Pinpoint the cell where the given text exists, returning its [x, y] midpoint coordinate. 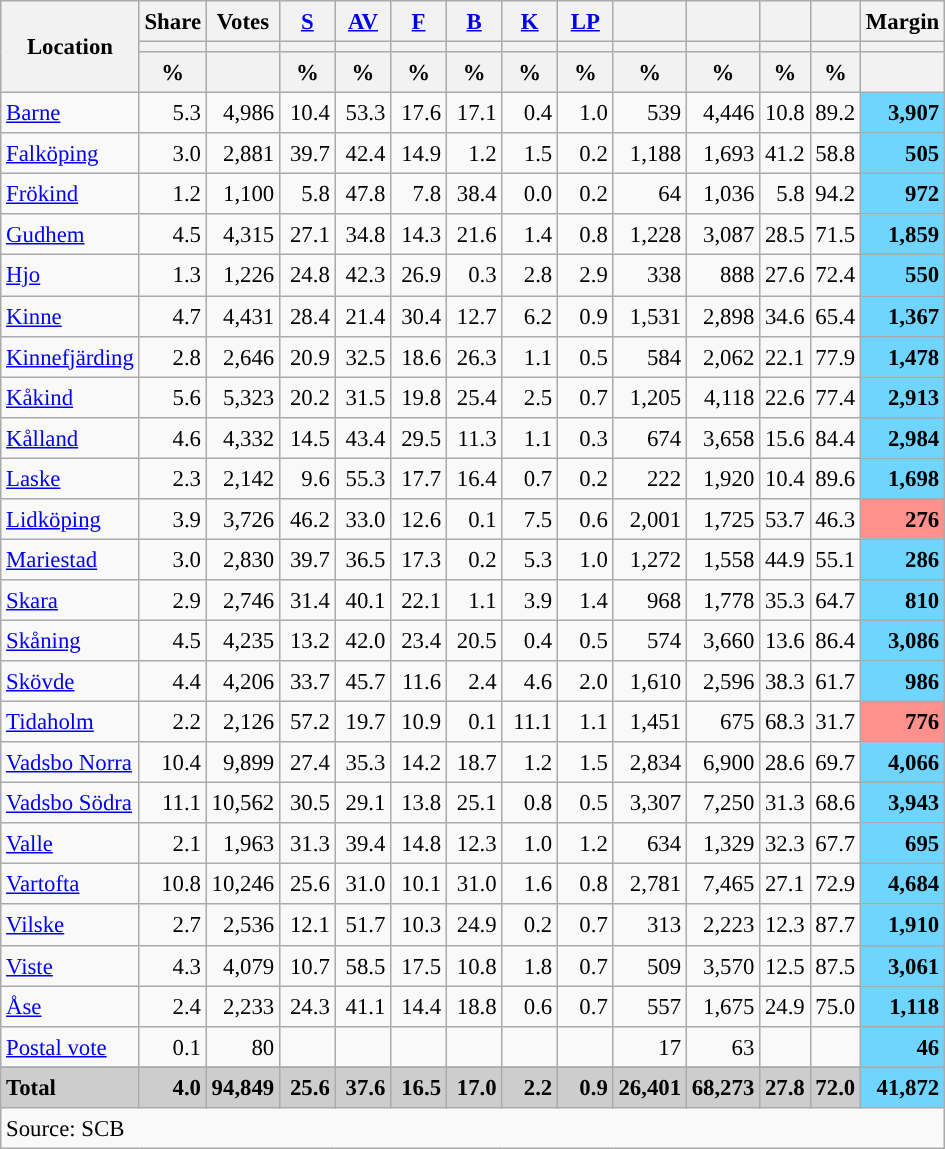
26,401 [650, 1088]
1,228 [650, 234]
Gudhem [70, 234]
1,778 [722, 600]
32.5 [363, 356]
71.5 [835, 234]
986 [903, 682]
75.0 [835, 1006]
1,226 [242, 276]
7.5 [530, 520]
286 [903, 560]
1,118 [903, 1006]
2.1 [172, 844]
14.9 [419, 154]
38.3 [785, 682]
9.6 [308, 478]
3,307 [650, 804]
2,984 [903, 438]
2.5 [530, 398]
3,570 [722, 966]
1,205 [650, 398]
21.6 [474, 234]
17.0 [474, 1088]
Votes [242, 22]
Vilske [70, 926]
338 [650, 276]
31.7 [835, 722]
31.4 [308, 600]
20.9 [308, 356]
1.6 [530, 884]
810 [903, 600]
11.3 [474, 438]
4,206 [242, 682]
40.1 [363, 600]
10.9 [419, 722]
Falköping [70, 154]
42.3 [363, 276]
4,986 [242, 114]
42.0 [363, 640]
10.7 [308, 966]
Postal vote [70, 1046]
505 [903, 154]
4,446 [722, 114]
S [308, 22]
3,087 [722, 234]
968 [650, 600]
30.5 [308, 804]
36.5 [363, 560]
18.8 [474, 1006]
1,725 [722, 520]
19.8 [419, 398]
F [419, 22]
Vadsbo Norra [70, 762]
55.1 [835, 560]
44.9 [785, 560]
45.7 [363, 682]
43.4 [363, 438]
46.3 [835, 520]
28.4 [308, 316]
14.8 [419, 844]
3,907 [903, 114]
15.6 [785, 438]
17 [650, 1046]
4,684 [903, 884]
12.7 [474, 316]
3,726 [242, 520]
46.2 [308, 520]
Share [172, 22]
12.5 [785, 966]
1,478 [903, 356]
509 [650, 966]
K [530, 22]
Vartofta [70, 884]
38.4 [474, 194]
10.1 [419, 884]
Viste [70, 966]
30.4 [419, 316]
2,746 [242, 600]
13.6 [785, 640]
42.4 [363, 154]
27.8 [785, 1088]
9,899 [242, 762]
67.7 [835, 844]
72.4 [835, 276]
65.4 [835, 316]
23.4 [419, 640]
16.5 [419, 1088]
41,872 [903, 1088]
4,066 [903, 762]
1,188 [650, 154]
1,036 [722, 194]
Lidköping [70, 520]
77.4 [835, 398]
776 [903, 722]
584 [650, 356]
80 [242, 1046]
20.2 [308, 398]
2.3 [172, 478]
29.1 [363, 804]
32.3 [785, 844]
24.8 [308, 276]
2,898 [722, 316]
94.2 [835, 194]
4,079 [242, 966]
Kåkind [70, 398]
2,536 [242, 926]
Skövde [70, 682]
1,693 [722, 154]
Kinne [70, 316]
77.9 [835, 356]
4,315 [242, 234]
25.1 [474, 804]
AV [363, 22]
6,900 [722, 762]
3,658 [722, 438]
Margin [903, 22]
58.8 [835, 154]
26.9 [419, 276]
41.1 [363, 1006]
37.6 [363, 1088]
18.6 [419, 356]
634 [650, 844]
28.6 [785, 762]
10.3 [419, 926]
2,062 [722, 356]
B [474, 22]
21.4 [363, 316]
11.6 [419, 682]
1,531 [650, 316]
5,323 [242, 398]
17.7 [419, 478]
12.1 [308, 926]
24.3 [308, 1006]
28.5 [785, 234]
18.7 [474, 762]
695 [903, 844]
1,920 [722, 478]
68.6 [835, 804]
5.6 [172, 398]
55.3 [363, 478]
17.6 [419, 114]
1,675 [722, 1006]
41.2 [785, 154]
Hjo [70, 276]
2,126 [242, 722]
4,431 [242, 316]
Vadsbo Södra [70, 804]
2,223 [722, 926]
4.3 [172, 966]
Skara [70, 600]
Location [70, 47]
17.3 [419, 560]
27.4 [308, 762]
53.3 [363, 114]
674 [650, 438]
63 [722, 1046]
4.7 [172, 316]
972 [903, 194]
4.4 [172, 682]
89.6 [835, 478]
3,660 [722, 640]
7,465 [722, 884]
17.1 [474, 114]
1,963 [242, 844]
Frökind [70, 194]
2.0 [586, 682]
26.3 [474, 356]
2,001 [650, 520]
3,061 [903, 966]
4,118 [722, 398]
61.7 [835, 682]
64 [650, 194]
4,235 [242, 640]
1,698 [903, 478]
4.0 [172, 1088]
2,646 [242, 356]
550 [903, 276]
Valle [70, 844]
1,558 [722, 560]
Total [70, 1088]
LP [586, 22]
1.3 [172, 276]
7,250 [722, 804]
10,562 [242, 804]
7.8 [419, 194]
1,859 [903, 234]
1,451 [650, 722]
33.0 [363, 520]
47.8 [363, 194]
33.7 [308, 682]
87.7 [835, 926]
86.4 [835, 640]
34.6 [785, 316]
Source: SCB [473, 1128]
29.5 [419, 438]
574 [650, 640]
58.5 [363, 966]
84.4 [835, 438]
69.7 [835, 762]
3,943 [903, 804]
Skåning [70, 640]
34.8 [363, 234]
2,596 [722, 682]
1,100 [242, 194]
675 [722, 722]
17.5 [419, 966]
Mariestad [70, 560]
64.7 [835, 600]
12.6 [419, 520]
53.7 [785, 520]
Åse [70, 1006]
1.8 [530, 966]
19.7 [363, 722]
6.2 [530, 316]
2,142 [242, 478]
Kålland [70, 438]
14.3 [419, 234]
94,849 [242, 1088]
Barne [70, 114]
222 [650, 478]
39.4 [363, 844]
1,910 [903, 926]
16.4 [474, 478]
25.4 [474, 398]
57.2 [308, 722]
557 [650, 1006]
1,329 [722, 844]
2,913 [903, 398]
Laske [70, 478]
13.2 [308, 640]
46 [903, 1046]
4,332 [242, 438]
3,086 [903, 640]
2,881 [242, 154]
Kinnefjärding [70, 356]
68,273 [722, 1088]
72.9 [835, 884]
14.4 [419, 1006]
2,781 [650, 884]
1,610 [650, 682]
0.0 [530, 194]
1,367 [903, 316]
2,834 [650, 762]
13.8 [419, 804]
14.2 [419, 762]
31.5 [363, 398]
276 [903, 520]
89.2 [835, 114]
14.5 [308, 438]
10,246 [242, 884]
888 [722, 276]
87.5 [835, 966]
20.5 [474, 640]
72.0 [835, 1088]
1,272 [650, 560]
Tidaholm [70, 722]
51.7 [363, 926]
27.6 [785, 276]
22.6 [785, 398]
2,233 [242, 1006]
2.7 [172, 926]
313 [650, 926]
539 [650, 114]
68.3 [785, 722]
2,830 [242, 560]
